Provide the (X, Y) coordinate of the cell's center where the given text is located.  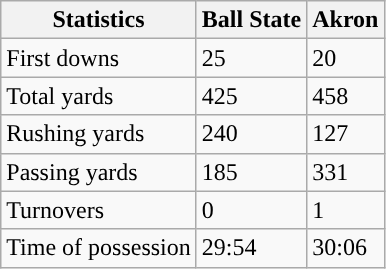
185 (251, 172)
458 (346, 96)
Passing yards (99, 172)
331 (346, 172)
29:54 (251, 248)
25 (251, 58)
Akron (346, 20)
20 (346, 58)
Total yards (99, 96)
240 (251, 134)
127 (346, 134)
Ball State (251, 20)
Time of possession (99, 248)
Rushing yards (99, 134)
0 (251, 210)
30:06 (346, 248)
Statistics (99, 20)
1 (346, 210)
Turnovers (99, 210)
First downs (99, 58)
425 (251, 96)
